Pinpoint the cell where the given text exists, returning its (X, Y) midpoint coordinate. 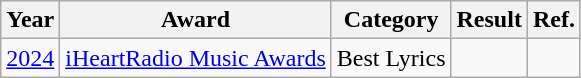
Best Lyrics (391, 58)
Award (196, 20)
Ref. (554, 20)
Year (30, 20)
Category (391, 20)
2024 (30, 58)
iHeartRadio Music Awards (196, 58)
Result (489, 20)
